Detect which cell encompasses the target text, then output its (X, Y) center coordinate. 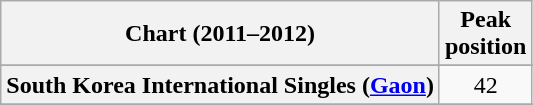
Chart (2011–2012) (220, 34)
South Korea International Singles (Gaon) (220, 85)
42 (485, 85)
Peakposition (485, 34)
